Determine the [x, y] coordinate at the center of the cell enclosing the given text.  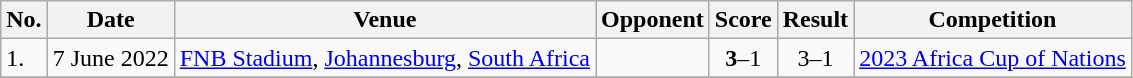
No. [24, 20]
Opponent [653, 20]
Score [743, 20]
2023 Africa Cup of Nations [993, 58]
FNB Stadium, Johannesburg, South Africa [384, 58]
1. [24, 58]
Date [110, 20]
Competition [993, 20]
Result [815, 20]
Venue [384, 20]
7 June 2022 [110, 58]
